Scan for the cell matching the given text and deliver its [X, Y] coordinate at center. 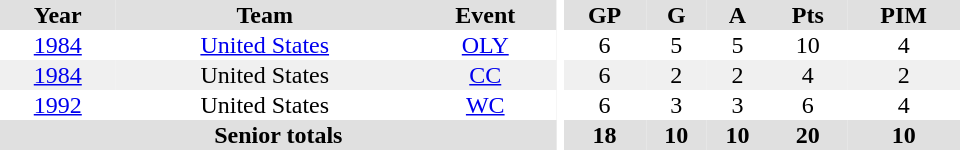
PIM [904, 15]
WC [486, 105]
Event [486, 15]
A [738, 15]
20 [808, 135]
G [676, 15]
Pts [808, 15]
CC [486, 75]
18 [604, 135]
Year [58, 15]
1992 [58, 105]
Senior totals [278, 135]
GP [604, 15]
Team [265, 15]
OLY [486, 45]
